Return the (X, Y) coordinate for the center point of the cell that contains the specified text.  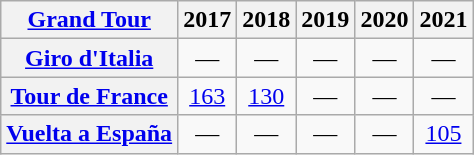
Tour de France (90, 96)
2018 (266, 20)
2019 (326, 20)
Grand Tour (90, 20)
2017 (208, 20)
105 (444, 134)
163 (208, 96)
2021 (444, 20)
Vuelta a España (90, 134)
2020 (384, 20)
Giro d'Italia (90, 58)
130 (266, 96)
